Return [x, y] of the center of cell containing provided text 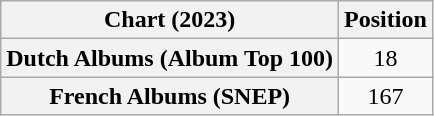
Dutch Albums (Album Top 100) [170, 58]
167 [386, 96]
18 [386, 58]
Position [386, 20]
Chart (2023) [170, 20]
French Albums (SNEP) [170, 96]
